Return [X, Y] of the center of cell containing provided text 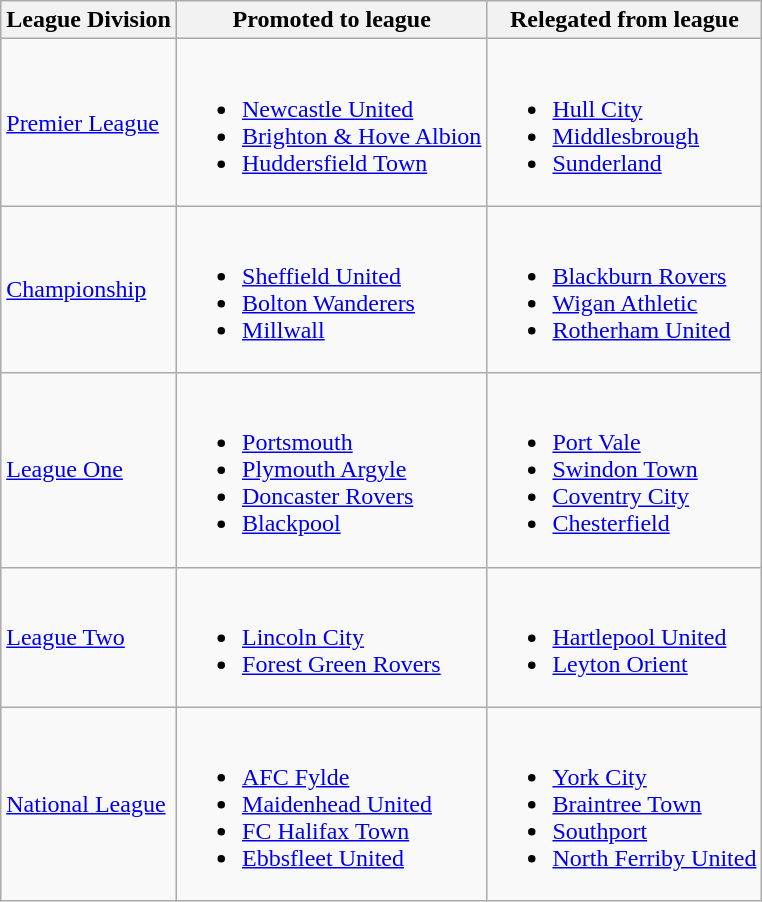
Premier League [89, 122]
AFC Fylde Maidenhead United FC Halifax Town Ebbsfleet United [332, 804]
Hartlepool United Leyton Orient [624, 637]
Relegated from league [624, 20]
Hull City Middlesbrough Sunderland [624, 122]
Lincoln City Forest Green Rovers [332, 637]
Port Vale Swindon Town Coventry City Chesterfield [624, 470]
Championship [89, 290]
York City Braintree Town Southport North Ferriby United [624, 804]
Portsmouth Plymouth Argyle Doncaster Rovers Blackpool [332, 470]
Blackburn Rovers Wigan Athletic Rotherham United [624, 290]
League Two [89, 637]
Promoted to league [332, 20]
League One [89, 470]
League Division [89, 20]
Newcastle United Brighton & Hove Albion Huddersfield Town [332, 122]
Sheffield United Bolton Wanderers Millwall [332, 290]
National League [89, 804]
